Extract the [x, y] coordinate from the center of the cell holding the provided text.  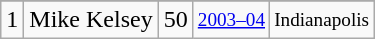
Mike Kelsey [91, 20]
2003–04 [231, 20]
1 [12, 20]
50 [176, 20]
Indianapolis [322, 20]
